Find where the given text appears and provide that cell's center as [X, Y] coordinate. 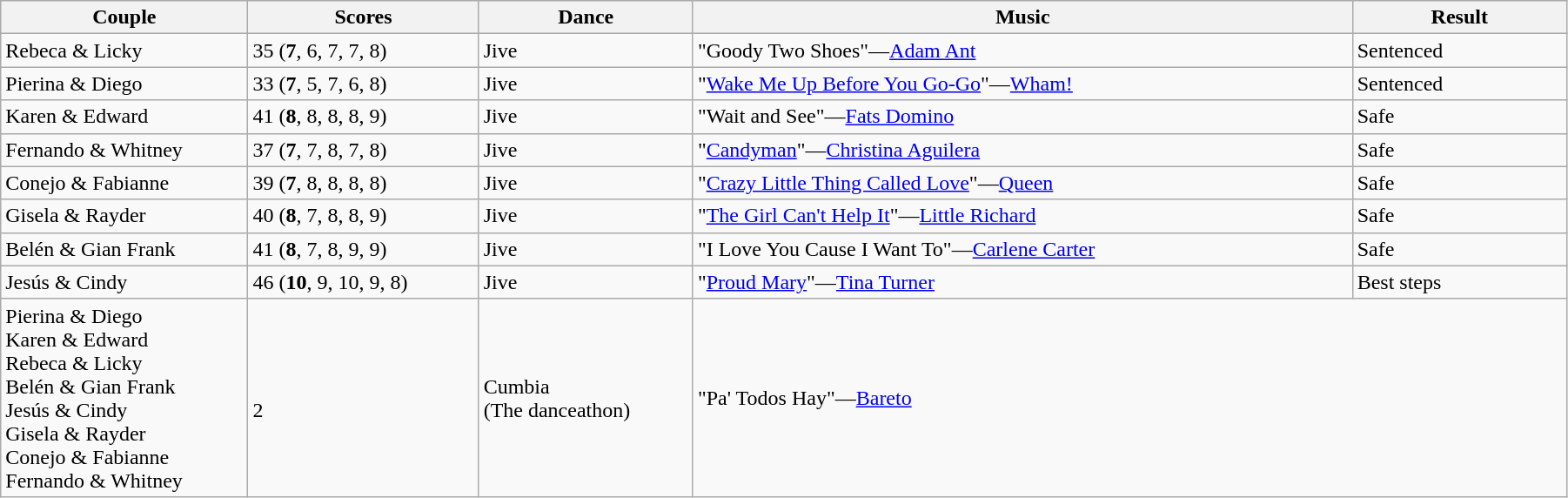
Belén & Gian Frank [124, 249]
46 (10, 9, 10, 9, 8) [364, 282]
39 (7, 8, 8, 8, 8) [364, 183]
Gisela & Rayder [124, 216]
33 (7, 5, 7, 6, 8) [364, 84]
"The Girl Can't Help It"—Little Richard [1022, 216]
"Proud Mary"—Tina Turner [1022, 282]
2 [364, 397]
Result [1459, 17]
Scores [364, 17]
Dance [586, 17]
"Wait and See"—Fats Domino [1022, 117]
Conejo & Fabianne [124, 183]
"Goody Two Shoes"—Adam Ant [1022, 50]
"Pa' Todos Hay"—Bareto [1129, 397]
"Candyman"—Christina Aguilera [1022, 150]
Cumbia(The danceathon) [586, 397]
40 (8, 7, 8, 8, 9) [364, 216]
Best steps [1459, 282]
41 (8, 8, 8, 8, 9) [364, 117]
Music [1022, 17]
41 (8, 7, 8, 9, 9) [364, 249]
"I Love You Cause I Want To"—Carlene Carter [1022, 249]
Karen & Edward [124, 117]
37 (7, 7, 8, 7, 8) [364, 150]
Fernando & Whitney [124, 150]
Jesús & Cindy [124, 282]
35 (7, 6, 7, 7, 8) [364, 50]
Pierina & DiegoKaren & EdwardRebeca & LickyBelén & Gian FrankJesús & CindyGisela & RayderConejo & FabianneFernando & Whitney [124, 397]
Rebeca & Licky [124, 50]
"Crazy Little Thing Called Love"—Queen [1022, 183]
"Wake Me Up Before You Go-Go"—Wham! [1022, 84]
Pierina & Diego [124, 84]
Couple [124, 17]
